Output the [x, y] coordinate of the center of the cell containing the given text.  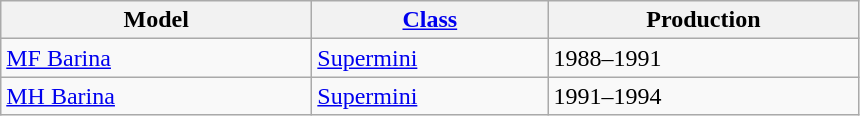
1991–1994 [704, 96]
MF Barina [156, 58]
Model [156, 20]
Production [704, 20]
Class [430, 20]
MH Barina [156, 96]
1988–1991 [704, 58]
